Identify which cell holds the provided text, then report its (X, Y) central coordinate. 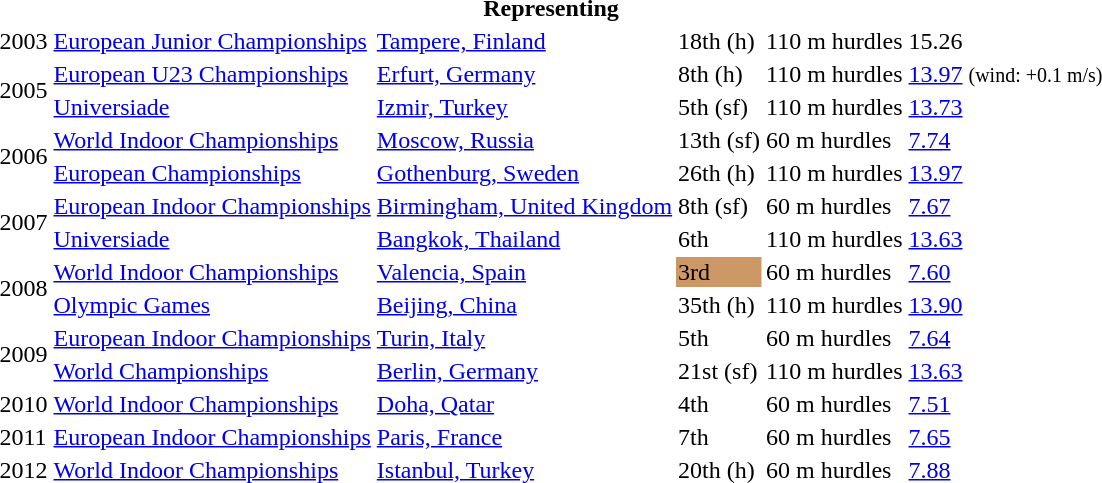
6th (720, 239)
35th (h) (720, 305)
8th (h) (720, 74)
8th (sf) (720, 206)
Moscow, Russia (524, 140)
26th (h) (720, 173)
5th (sf) (720, 107)
Bangkok, Thailand (524, 239)
21st (sf) (720, 371)
Birmingham, United Kingdom (524, 206)
18th (h) (720, 41)
Berlin, Germany (524, 371)
3rd (720, 272)
Paris, France (524, 437)
Doha, Qatar (524, 404)
Gothenburg, Sweden (524, 173)
European U23 Championships (212, 74)
Beijing, China (524, 305)
4th (720, 404)
5th (720, 338)
7th (720, 437)
World Championships (212, 371)
Erfurt, Germany (524, 74)
European Championships (212, 173)
Olympic Games (212, 305)
13th (sf) (720, 140)
Turin, Italy (524, 338)
European Junior Championships (212, 41)
Valencia, Spain (524, 272)
Tampere, Finland (524, 41)
Izmir, Turkey (524, 107)
